Locate the cell with the specified text and output its (X, Y) center coordinate. 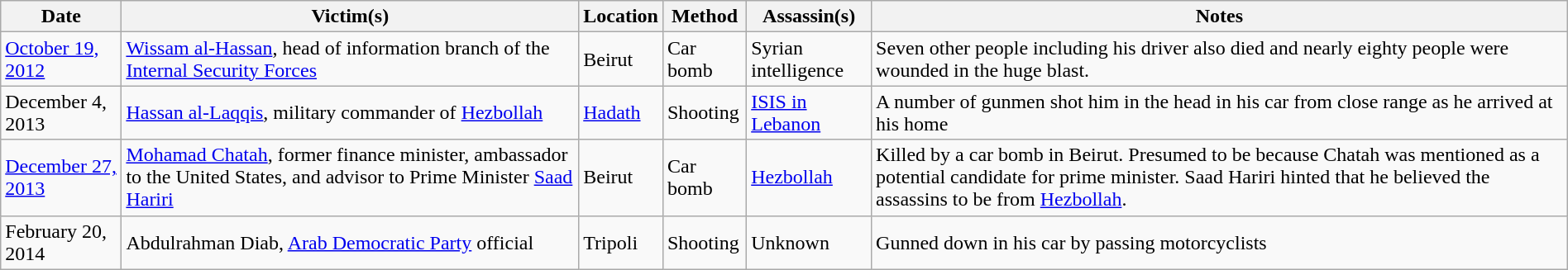
ISIS in Lebanon (809, 112)
Gunned down in his car by passing motorcyclists (1220, 243)
Abdulrahman Diab, Arab Democratic Party official (351, 243)
December 27, 2013 (61, 178)
December 4, 2013 (61, 112)
Method (705, 17)
A number of gunmen shot him in the head in his car from close range as he arrived at his home (1220, 112)
Hassan al-Laqqis, military commander of Hezbollah (351, 112)
Victim(s) (351, 17)
Syrian intelligence (809, 59)
October 19, 2012 (61, 59)
Mohamad Chatah, former finance minister, ambassador to the United States, and advisor to Prime Minister Saad Hariri (351, 178)
Notes (1220, 17)
Seven other people including his driver also died and nearly eighty people were wounded in the huge blast. (1220, 59)
Hezbollah (809, 178)
Hadath (621, 112)
Location (621, 17)
February 20, 2014 (61, 243)
Unknown (809, 243)
Assassin(s) (809, 17)
Date (61, 17)
Tripoli (621, 243)
Wissam al-Hassan, head of information branch of the Internal Security Forces (351, 59)
